Capture the cell that displays the provided text and extract its (X, Y) central coordinate. 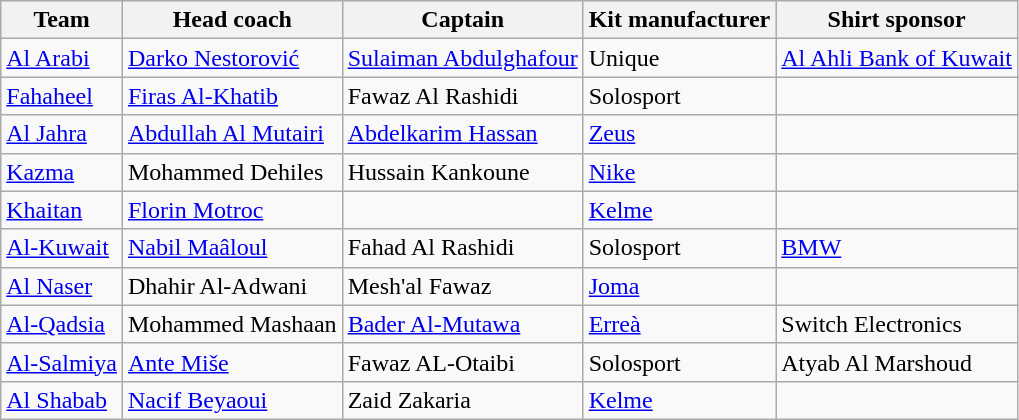
Darko Nestorović (232, 58)
Switch Electronics (897, 324)
Sulaiman Abdulghafour (462, 58)
Dhahir Al-Adwani (232, 286)
Team (62, 20)
Al-Qadsia (62, 324)
Erreà (680, 324)
Captain (462, 20)
Nike (680, 172)
Zeus (680, 134)
Al Ahli Bank of Kuwait (897, 58)
Fahaheel (62, 96)
Al Naser (62, 286)
Kazma (62, 172)
Al-Salmiya (62, 362)
Zaid Zakaria (462, 400)
Mohammed Dehiles (232, 172)
BMW (897, 248)
Khaitan (62, 210)
Fawaz AL-Otaibi (462, 362)
Al Shabab (62, 400)
Al-Kuwait (62, 248)
Abdullah Al Mutairi (232, 134)
Head coach (232, 20)
Ante Miše (232, 362)
Shirt sponsor (897, 20)
Fawaz Al Rashidi (462, 96)
Abdelkarim Hassan (462, 134)
Joma (680, 286)
Al Arabi (62, 58)
Firas Al-Khatib (232, 96)
Florin Motroc (232, 210)
Al Jahra (62, 134)
Mesh'al Fawaz (462, 286)
Mohammed Mashaan (232, 324)
Unique (680, 58)
Bader Al-Mutawa (462, 324)
Nacif Beyaoui (232, 400)
Hussain Kankoune (462, 172)
Fahad Al Rashidi (462, 248)
Nabil Maâloul (232, 248)
Atyab Al Marshoud (897, 362)
Kit manufacturer (680, 20)
